Return the (X, Y) coordinate for the center point of the cell that contains the specified text.  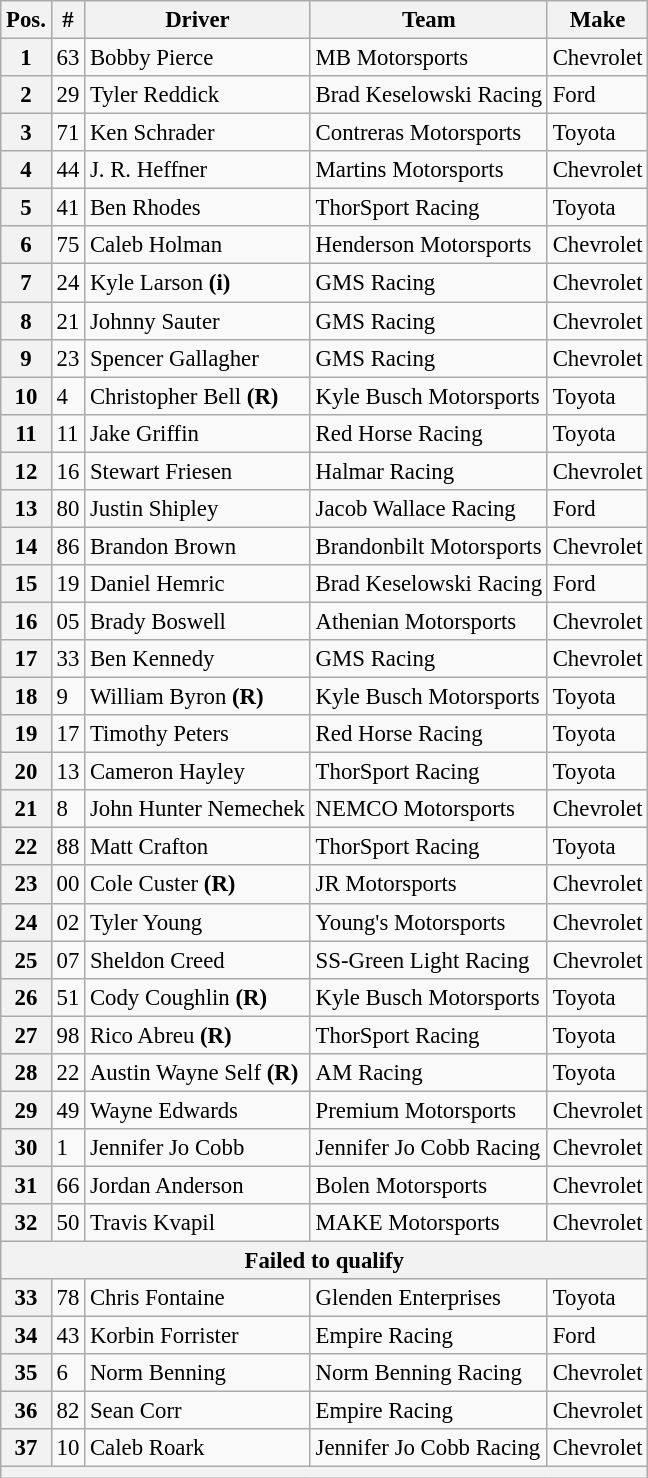
SS-Green Light Racing (428, 960)
05 (68, 621)
Athenian Motorsports (428, 621)
Tyler Reddick (198, 95)
Young's Motorsports (428, 922)
30 (26, 1148)
Cody Coughlin (R) (198, 997)
14 (26, 546)
50 (68, 1223)
Kyle Larson (i) (198, 283)
31 (26, 1185)
Bolen Motorsports (428, 1185)
44 (68, 170)
Sheldon Creed (198, 960)
Jennifer Jo Cobb (198, 1148)
Henderson Motorsports (428, 245)
Pos. (26, 20)
66 (68, 1185)
75 (68, 245)
98 (68, 1035)
Johnny Sauter (198, 321)
Jacob Wallace Racing (428, 509)
Justin Shipley (198, 509)
Chris Fontaine (198, 1298)
88 (68, 847)
Travis Kvapil (198, 1223)
Jake Griffin (198, 433)
2 (26, 95)
Make (597, 20)
43 (68, 1336)
36 (26, 1411)
26 (26, 997)
MB Motorsports (428, 58)
27 (26, 1035)
63 (68, 58)
Tyler Young (198, 922)
25 (26, 960)
Spencer Gallagher (198, 358)
12 (26, 471)
Matt Crafton (198, 847)
Brandon Brown (198, 546)
15 (26, 584)
78 (68, 1298)
71 (68, 133)
07 (68, 960)
80 (68, 509)
49 (68, 1110)
28 (26, 1073)
Brandonbilt Motorsports (428, 546)
Glenden Enterprises (428, 1298)
18 (26, 697)
20 (26, 772)
Austin Wayne Self (R) (198, 1073)
Premium Motorsports (428, 1110)
34 (26, 1336)
Bobby Pierce (198, 58)
Sean Corr (198, 1411)
Halmar Racing (428, 471)
82 (68, 1411)
Caleb Holman (198, 245)
Rico Abreu (R) (198, 1035)
Contreras Motorsports (428, 133)
32 (26, 1223)
5 (26, 208)
Ben Kennedy (198, 659)
Christopher Bell (R) (198, 396)
AM Racing (428, 1073)
7 (26, 283)
Brady Boswell (198, 621)
Timothy Peters (198, 734)
41 (68, 208)
William Byron (R) (198, 697)
Failed to qualify (324, 1261)
37 (26, 1449)
J. R. Heffner (198, 170)
Team (428, 20)
Norm Benning Racing (428, 1373)
NEMCO Motorsports (428, 809)
3 (26, 133)
Cole Custer (R) (198, 885)
Stewart Friesen (198, 471)
51 (68, 997)
Cameron Hayley (198, 772)
Korbin Forrister (198, 1336)
John Hunter Nemechek (198, 809)
# (68, 20)
00 (68, 885)
Driver (198, 20)
Jordan Anderson (198, 1185)
JR Motorsports (428, 885)
Daniel Hemric (198, 584)
Caleb Roark (198, 1449)
Ken Schrader (198, 133)
02 (68, 922)
Norm Benning (198, 1373)
MAKE Motorsports (428, 1223)
Martins Motorsports (428, 170)
35 (26, 1373)
86 (68, 546)
Wayne Edwards (198, 1110)
Ben Rhodes (198, 208)
